Provide the (x, y) coordinate of the cell's center where the given text is located.  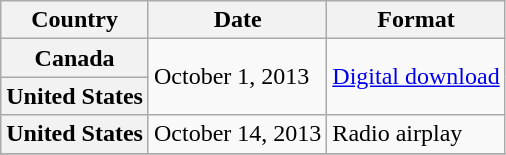
Digital download (416, 77)
Radio airplay (416, 134)
October 14, 2013 (237, 134)
Format (416, 20)
October 1, 2013 (237, 77)
Date (237, 20)
Country (75, 20)
Canada (75, 58)
